Return [X, Y] of the center of cell containing provided text 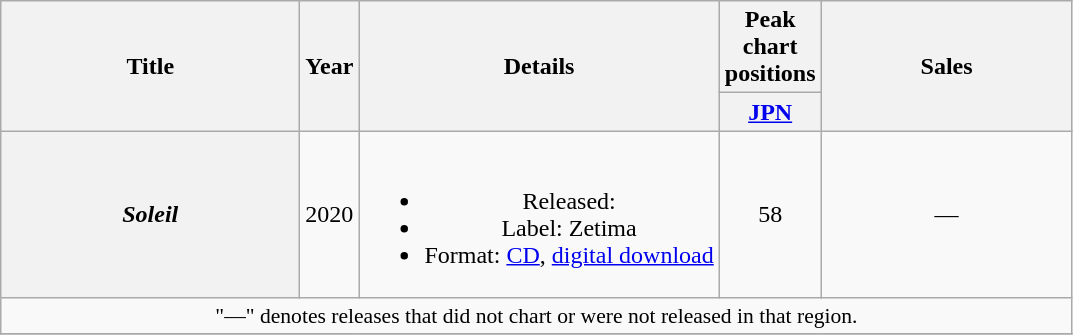
Peak chart positions [770, 47]
Released: Label: ZetimaFormat: CD, digital download [539, 214]
58 [770, 214]
"—" denotes releases that did not chart or were not released in that region. [536, 316]
Year [330, 66]
Title [150, 66]
— [946, 214]
JPN [770, 112]
Sales [946, 66]
Details [539, 66]
2020 [330, 214]
Soleil [150, 214]
